From the cell containing the given text, extract its center point as [X, Y] coordinate. 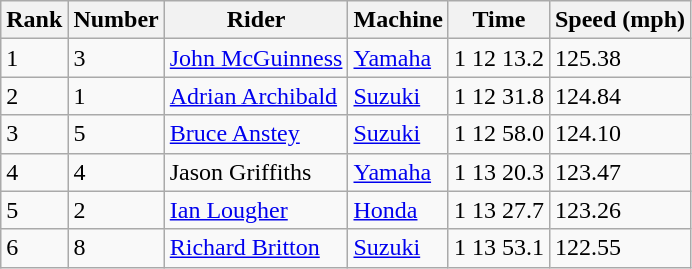
John McGuinness [256, 58]
1 13 53.1 [498, 248]
1 12 58.0 [498, 134]
1 13 27.7 [498, 210]
Richard Britton [256, 248]
124.10 [620, 134]
122.55 [620, 248]
Bruce Anstey [256, 134]
Rank [34, 20]
6 [34, 248]
1 12 13.2 [498, 58]
1 13 20.3 [498, 172]
123.26 [620, 210]
125.38 [620, 58]
Ian Lougher [256, 210]
Speed (mph) [620, 20]
124.84 [620, 96]
Number [116, 20]
Time [498, 20]
123.47 [620, 172]
Jason Griffiths [256, 172]
8 [116, 248]
Adrian Archibald [256, 96]
Rider [256, 20]
Machine [398, 20]
1 12 31.8 [498, 96]
Honda [398, 210]
